Output the [x, y] coordinate of the center of the cell containing the given text.  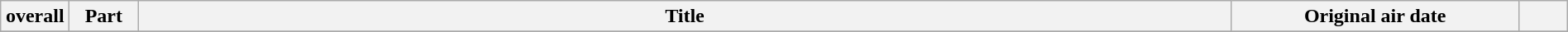
Title [685, 16]
Part [104, 16]
overall [35, 16]
Original air date [1374, 16]
